Pinpoint the cell where the given text exists, returning its [x, y] midpoint coordinate. 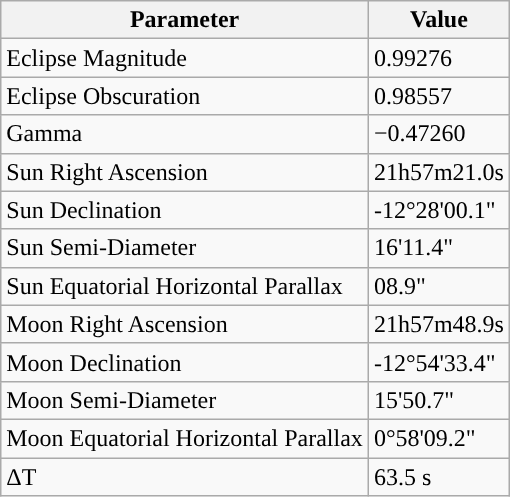
Moon Equatorial Horizontal Parallax [185, 438]
Value [438, 20]
−0.47260 [438, 134]
-12°54'33.4" [438, 362]
-12°28'00.1" [438, 210]
Moon Declination [185, 362]
15'50.7" [438, 400]
0.98557 [438, 96]
21h57m48.9s [438, 324]
Moon Right Ascension [185, 324]
16'11.4" [438, 248]
0°58'09.2" [438, 438]
08.9" [438, 286]
Gamma [185, 134]
Moon Semi-Diameter [185, 400]
Parameter [185, 20]
Eclipse Magnitude [185, 58]
Eclipse Obscuration [185, 96]
Sun Right Ascension [185, 172]
ΔT [185, 477]
Sun Equatorial Horizontal Parallax [185, 286]
0.99276 [438, 58]
63.5 s [438, 477]
21h57m21.0s [438, 172]
Sun Semi-Diameter [185, 248]
Sun Declination [185, 210]
